For the text-containing cell, return its midpoint in (x, y) coordinate format. 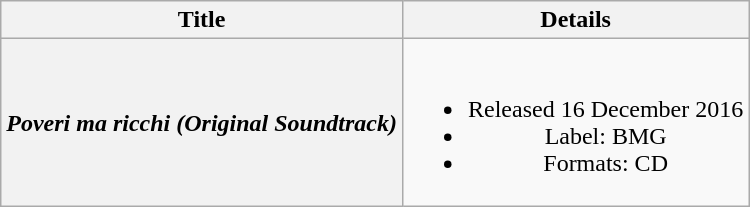
Poveri ma ricchi (Original Soundtrack) (202, 122)
Released 16 December 2016Label: BMGFormats: CD (575, 122)
Details (575, 20)
Title (202, 20)
